Extract the [X, Y] coordinate from the center of the cell holding the provided text.  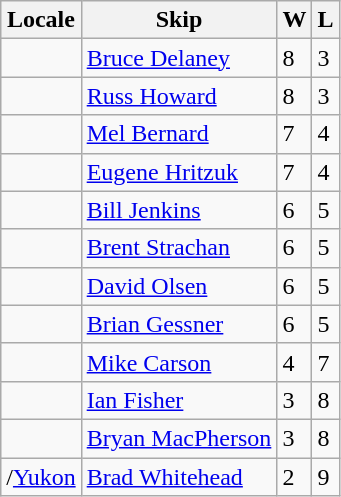
Bruce Delaney [179, 58]
Bill Jenkins [179, 210]
Brent Strachan [179, 248]
Bryan MacPherson [179, 438]
Brad Whitehead [179, 477]
Russ Howard [179, 96]
L [326, 20]
Mike Carson [179, 362]
Brian Gessner [179, 324]
Locale [41, 20]
/Yukon [41, 477]
9 [326, 477]
David Olsen [179, 286]
Ian Fisher [179, 400]
Eugene Hritzuk [179, 172]
2 [294, 477]
Mel Bernard [179, 134]
Skip [179, 20]
W [294, 20]
